Determine the [X, Y] coordinate at the center of the cell enclosing the given text.  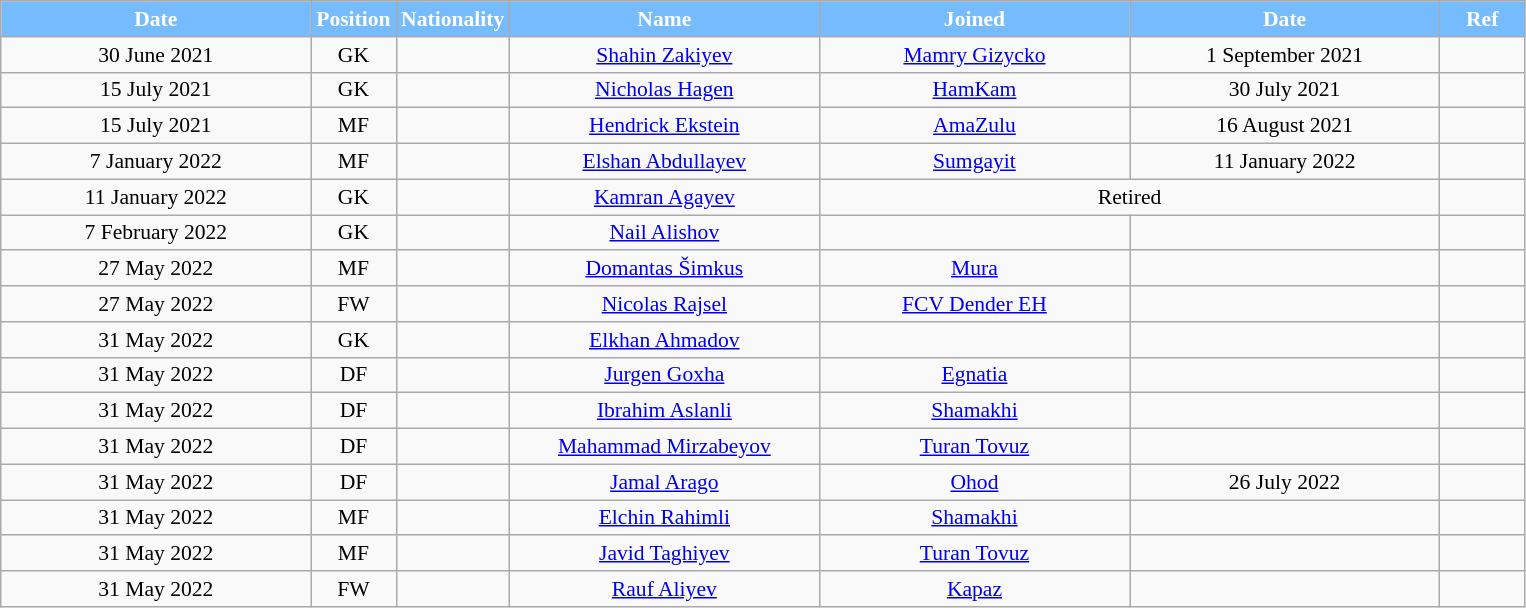
Mura [974, 269]
Javid Taghiyev [664, 554]
7 February 2022 [156, 233]
Nail Alishov [664, 233]
Sumgayit [974, 162]
HamKam [974, 90]
Shahin Zakiyev [664, 55]
Rauf Aliyev [664, 589]
Elkhan Ahmadov [664, 340]
Nicholas Hagen [664, 90]
Ibrahim Aslanli [664, 411]
Name [664, 19]
Elshan Abdullayev [664, 162]
Kamran Agayev [664, 197]
Egnatia [974, 375]
FCV Dender EH [974, 304]
Nicolas Rajsel [664, 304]
Elchin Rahimli [664, 518]
Joined [974, 19]
Hendrick Ekstein [664, 126]
Jurgen Goxha [664, 375]
7 January 2022 [156, 162]
Position [354, 19]
Mamry Gizycko [974, 55]
26 July 2022 [1285, 482]
Ohod [974, 482]
30 July 2021 [1285, 90]
30 June 2021 [156, 55]
Domantas Šimkus [664, 269]
Ref [1482, 19]
1 September 2021 [1285, 55]
AmaZulu [974, 126]
Kapaz [974, 589]
Jamal Arago [664, 482]
Mahammad Mirzabeyov [664, 447]
Nationality [452, 19]
16 August 2021 [1285, 126]
Retired [1129, 197]
